Return the (X, Y) coordinate for the center point of the cell that contains the specified text.  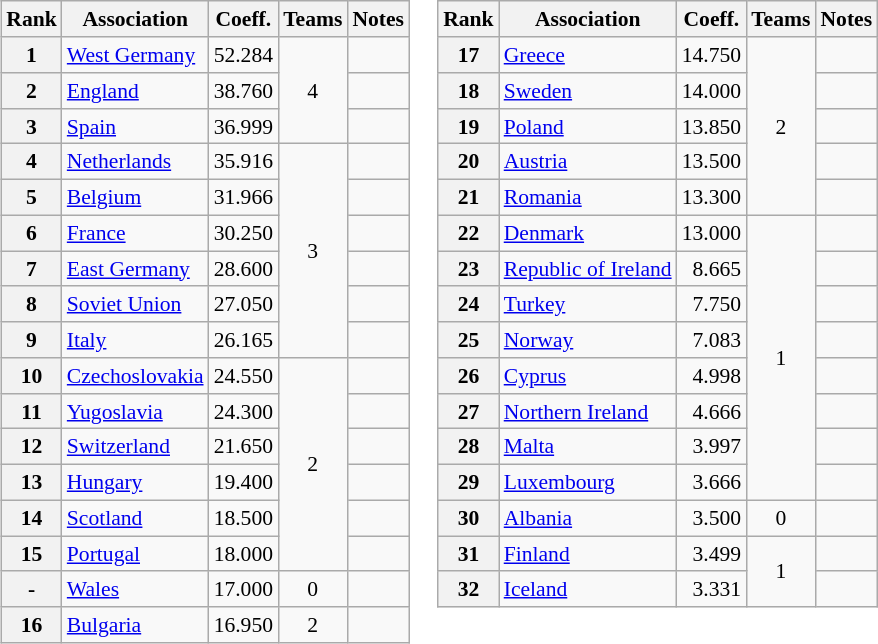
Wales (136, 589)
26.165 (244, 340)
Northern Ireland (588, 411)
29 (468, 482)
- (32, 589)
Albania (588, 518)
Austria (588, 162)
13.000 (712, 233)
Portugal (136, 554)
32 (468, 589)
Czechoslovakia (136, 376)
27.050 (244, 304)
3.997 (712, 447)
5 (32, 197)
27 (468, 411)
England (136, 91)
12 (32, 447)
14.750 (712, 55)
France (136, 233)
Luxembourg (588, 482)
15 (32, 554)
4.666 (712, 411)
Netherlands (136, 162)
Republic of Ireland (588, 269)
22 (468, 233)
9 (32, 340)
36.999 (244, 126)
16.950 (244, 625)
Poland (588, 126)
38.760 (244, 91)
Greece (588, 55)
Romania (588, 197)
21.650 (244, 447)
31 (468, 554)
Spain (136, 126)
17 (468, 55)
Hungary (136, 482)
West Germany (136, 55)
19.400 (244, 482)
Scotland (136, 518)
30 (468, 518)
Cyprus (588, 376)
Italy (136, 340)
18.000 (244, 554)
10 (32, 376)
30.250 (244, 233)
Malta (588, 447)
7 (32, 269)
25 (468, 340)
Iceland (588, 589)
35.916 (244, 162)
4.998 (712, 376)
Denmark (588, 233)
21 (468, 197)
3.666 (712, 482)
26 (468, 376)
Switzerland (136, 447)
Soviet Union (136, 304)
7.750 (712, 304)
Yugoslavia (136, 411)
19 (468, 126)
3.499 (712, 554)
Turkey (588, 304)
6 (32, 233)
11 (32, 411)
8 (32, 304)
17.000 (244, 589)
13.850 (712, 126)
20 (468, 162)
Bulgaria (136, 625)
28 (468, 447)
28.600 (244, 269)
13.500 (712, 162)
14.000 (712, 91)
3.331 (712, 589)
18 (468, 91)
23 (468, 269)
Belgium (136, 197)
52.284 (244, 55)
13 (32, 482)
24.550 (244, 376)
East Germany (136, 269)
31.966 (244, 197)
14 (32, 518)
Sweden (588, 91)
16 (32, 625)
7.083 (712, 340)
Norway (588, 340)
24 (468, 304)
8.665 (712, 269)
24.300 (244, 411)
18.500 (244, 518)
3.500 (712, 518)
13.300 (712, 197)
Finland (588, 554)
